Determine the [X, Y] coordinate at the center of the cell enclosing the given text.  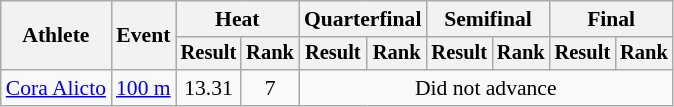
Semifinal [488, 19]
Did not advance [486, 88]
Final [612, 19]
Quarterfinal [363, 19]
13.31 [209, 88]
Event [144, 36]
7 [270, 88]
Cora Alicto [56, 88]
Athlete [56, 36]
Heat [238, 19]
100 m [144, 88]
